Output the (X, Y) coordinate of the center of the cell containing the given text.  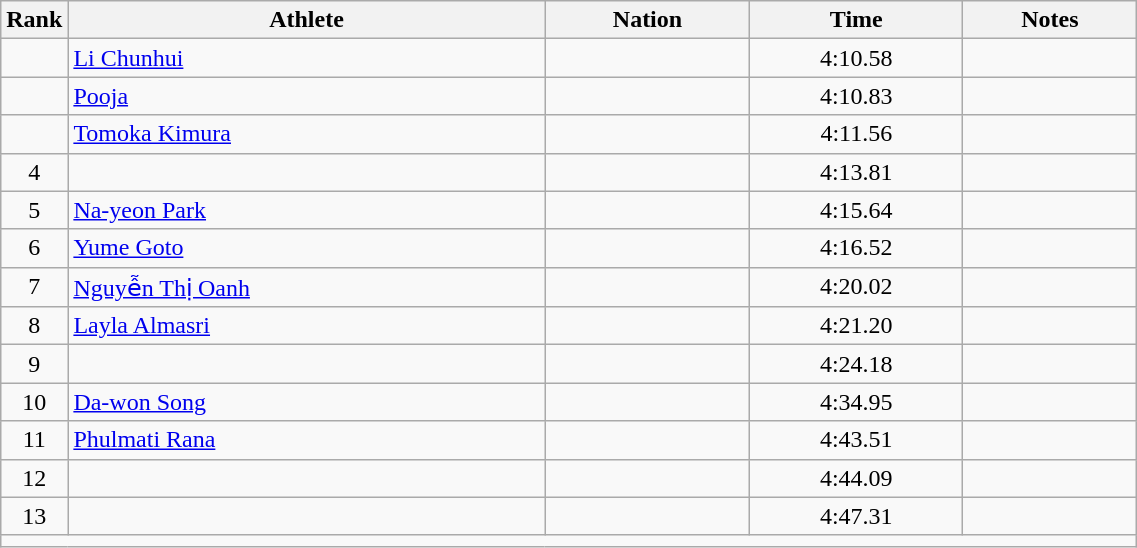
Nguyễn Thị Oanh (306, 287)
Notes (1050, 20)
4:15.64 (856, 210)
13 (34, 516)
8 (34, 326)
11 (34, 440)
Athlete (306, 20)
4:13.81 (856, 172)
Phulmati Rana (306, 440)
12 (34, 478)
4:34.95 (856, 402)
Da-won Song (306, 402)
4:10.58 (856, 58)
9 (34, 364)
Pooja (306, 96)
4:47.31 (856, 516)
4:11.56 (856, 134)
Layla Almasri (306, 326)
4:21.20 (856, 326)
4:16.52 (856, 248)
10 (34, 402)
5 (34, 210)
Time (856, 20)
4:44.09 (856, 478)
7 (34, 287)
4 (34, 172)
Li Chunhui (306, 58)
Tomoka Kimura (306, 134)
4:43.51 (856, 440)
Rank (34, 20)
Na-yeon Park (306, 210)
4:10.83 (856, 96)
4:20.02 (856, 287)
Nation (648, 20)
4:24.18 (856, 364)
6 (34, 248)
Yume Goto (306, 248)
